Scan for the cell matching the given text and deliver its (X, Y) coordinate at center. 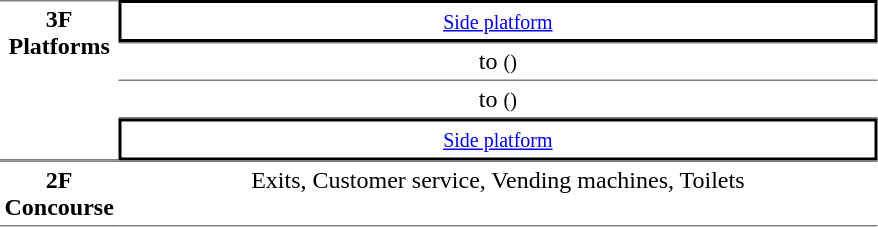
2FConcourse (59, 193)
3FPlatforms (59, 80)
Exits, Customer service, Vending machines, Toilets (498, 193)
